For the text-containing cell, return its midpoint in [x, y] coordinate format. 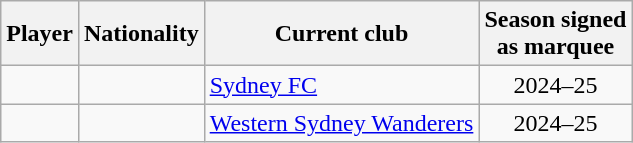
Season signed as marquee [556, 34]
Player [40, 34]
Nationality [141, 34]
Sydney FC [342, 85]
Current club [342, 34]
Western Sydney Wanderers [342, 123]
